Return the (X, Y) coordinate for the center point of the cell that contains the specified text.  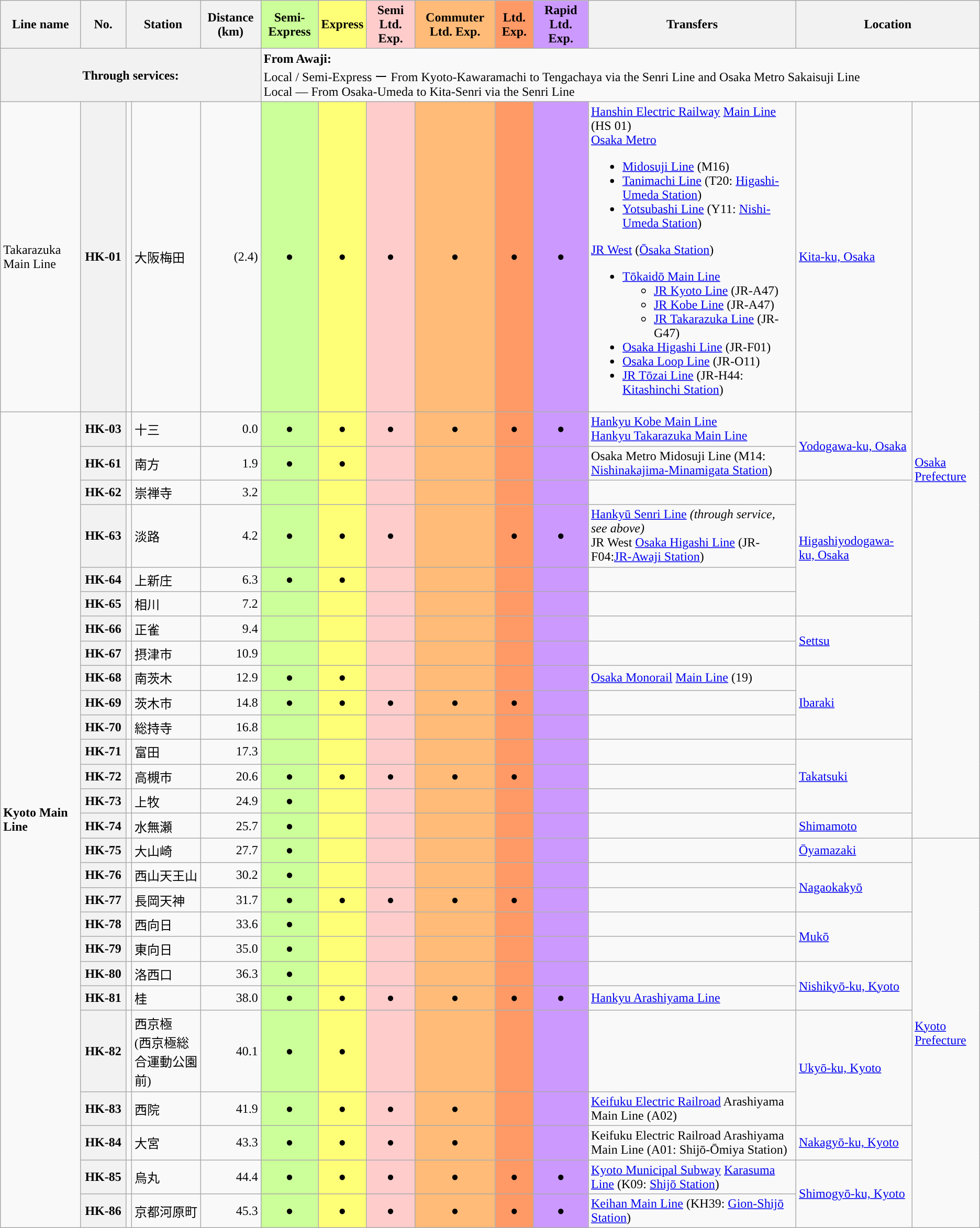
HK-71 (103, 752)
41.9 (231, 1109)
HK-76 (103, 875)
7.2 (231, 604)
31.7 (231, 899)
摂津市 (165, 653)
10.9 (231, 653)
Shimogyō-ku, Kyoto (854, 1194)
Transfers (692, 25)
HK-61 (103, 463)
Nakagyō-ku, Kyoto (854, 1142)
大阪梅田 (165, 256)
Rapid Ltd. Exp. (561, 25)
Ltd. Exp. (514, 25)
HK-69 (103, 702)
Nagaokakyō (854, 887)
Keifuku Electric Railroad Arashiyama Main Line (A02) (692, 1109)
12.9 (231, 677)
HK-82 (103, 1051)
Distance (km) (231, 25)
HK-66 (103, 628)
HK-85 (103, 1177)
25.7 (231, 826)
HK-74 (103, 826)
HK-70 (103, 728)
Station (163, 25)
27.7 (231, 850)
HK-86 (103, 1211)
HK-77 (103, 899)
Hankyu Kobe Main Line Hankyu Takarazuka Main Line (692, 429)
桂 (165, 998)
西向日 (165, 924)
HK-83 (103, 1109)
Kyoto Municipal Subway Karasuma Line (K09: Shijō Station) (692, 1177)
0.0 (231, 429)
Semi-Express (289, 25)
Ukyō-ku, Kyoto (854, 1068)
相川 (165, 604)
1.9 (231, 463)
20.6 (231, 777)
HK-68 (103, 677)
38.0 (231, 998)
Nishikyō-ku, Kyoto (854, 986)
Shimamoto (854, 826)
45.3 (231, 1211)
HK-63 (103, 536)
HK-73 (103, 801)
HK-79 (103, 948)
HK-03 (103, 429)
HK-84 (103, 1142)
Ōyamazaki (854, 850)
Kita-ku, Osaka (854, 256)
Osaka Prefecture (946, 470)
HK-64 (103, 579)
富田 (165, 752)
(2.4) (231, 256)
総持寺 (165, 728)
Higashiyodogawa-ku, Osaka (854, 548)
Osaka Metro Midosuji Line (M14: Nishinakajima-Minamigata Station) (692, 463)
9.4 (231, 628)
Express (342, 25)
京都河原町 (165, 1211)
Settsu (854, 641)
24.9 (231, 801)
40.1 (231, 1051)
No. (103, 25)
西京極(西京極総合運動公園前) (165, 1051)
烏丸 (165, 1177)
南方 (165, 463)
HK-67 (103, 653)
HK-62 (103, 492)
HK-80 (103, 974)
Hankyū Senri Line (through service, see above) JR West Osaka Higashi Line (JR-F04:JR-Awaji Station) (692, 536)
HK-75 (103, 850)
3.2 (231, 492)
6.3 (231, 579)
36.3 (231, 974)
Osaka Monorail Main Line (19) (692, 677)
16.8 (231, 728)
Kyoto Main Line (41, 820)
Takatsuki (854, 777)
東向日 (165, 948)
茨木市 (165, 702)
HK-65 (103, 604)
Location (888, 25)
43.3 (231, 1142)
Line name (41, 25)
17.3 (231, 752)
正雀 (165, 628)
HK-01 (103, 256)
44.4 (231, 1177)
水無瀬 (165, 826)
Through services: (131, 75)
大山崎 (165, 850)
Commuter Ltd. Exp. (454, 25)
Ibaraki (854, 702)
南茨木 (165, 677)
Kyoto Prefecture (946, 1033)
30.2 (231, 875)
Semi Ltd. Exp. (391, 25)
長岡天神 (165, 899)
上牧 (165, 801)
西山天王山 (165, 875)
Yodogawa-ku, Osaka (854, 446)
十三 (165, 429)
33.6 (231, 924)
35.0 (231, 948)
西院 (165, 1109)
4.2 (231, 536)
HK-78 (103, 924)
大宮 (165, 1142)
Mukō (854, 936)
Hankyu Arashiyama Line (692, 998)
Keihan Main Line (KH39: Gion-Shijō Station) (692, 1211)
洛西口 (165, 974)
HK-72 (103, 777)
崇禅寺 (165, 492)
Keifuku Electric Railroad Arashiyama Main Line (A01: Shijō-Ōmiya Station) (692, 1142)
Takarazuka Main Line (41, 256)
高槻市 (165, 777)
14.8 (231, 702)
淡路 (165, 536)
HK-81 (103, 998)
上新庄 (165, 579)
